Scan for the cell matching the given text and deliver its [x, y] coordinate at center. 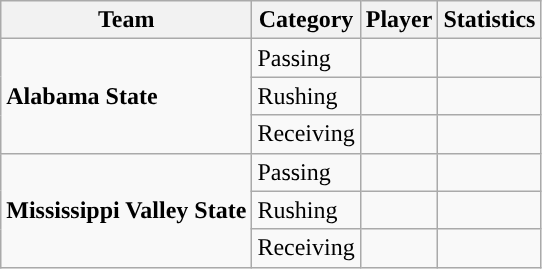
Team [126, 20]
Alabama State [126, 96]
Statistics [490, 20]
Mississippi Valley State [126, 210]
Player [399, 20]
Category [306, 20]
